Pinpoint the cell where the given text exists, returning its [x, y] midpoint coordinate. 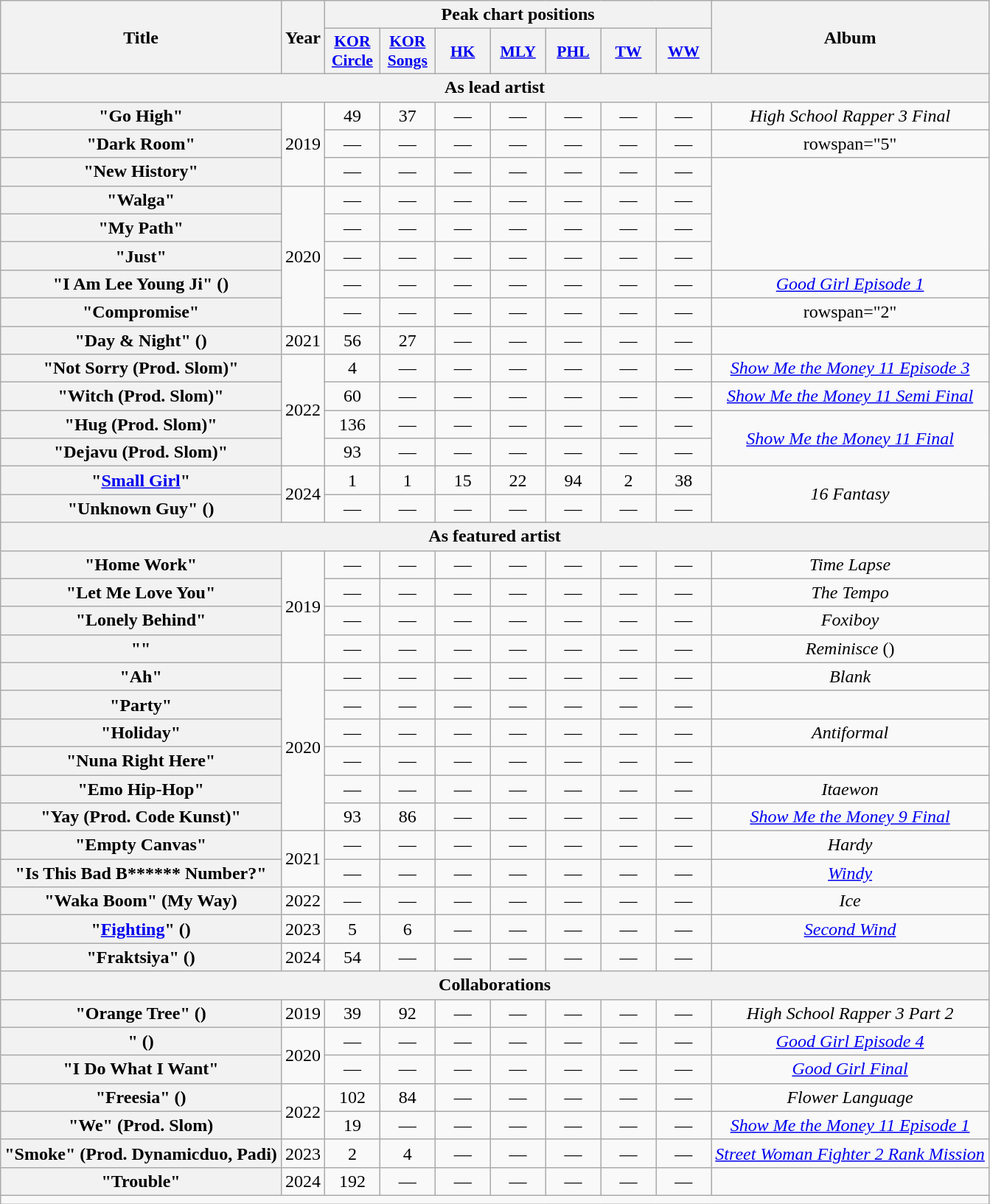
Good Girl Final [851, 1069]
Show Me the Money 9 Final [851, 817]
"Holiday" [142, 732]
84 [407, 1097]
"We" (Prod. Slom) [142, 1125]
Show Me the Money 11 Semi Final [851, 396]
The Tempo [851, 592]
Itaewon [851, 789]
86 [407, 817]
"Waka Boom" (My Way) [142, 901]
38 [684, 480]
Flower Language [851, 1097]
Good Girl Episode 1 [851, 284]
"Just" [142, 256]
" () [142, 1041]
54 [352, 957]
Good Girl Episode 4 [851, 1041]
High School Rapper 3 Final [851, 116]
MLY [517, 52]
Foxiboy [851, 620]
Year [302, 37]
KORCircle [352, 52]
"Witch (Prod. Slom)" [142, 396]
"My Path" [142, 228]
KORSongs [407, 52]
Reminisce () [851, 648]
"Hug (Prod. Slom)" [142, 424]
Blank [851, 676]
Show Me the Money 11 Episode 1 [851, 1125]
"Party" [142, 704]
"Home Work" [142, 564]
92 [407, 1013]
5 [352, 929]
Show Me the Money 11 Final [851, 438]
"I Do What I Want" [142, 1069]
"Dejavu (Prod. Slom)" [142, 452]
"Lonely Behind" [142, 620]
WW [684, 52]
Collaborations [495, 985]
94 [574, 480]
Street Woman Fighter 2 Rank Mission [851, 1153]
Show Me the Money 11 Episode 3 [851, 368]
"" [142, 648]
39 [352, 1013]
49 [352, 116]
HK [463, 52]
60 [352, 396]
192 [352, 1181]
PHL [574, 52]
As featured artist [495, 536]
136 [352, 424]
"Smoke" (Prod. Dynamicduo, Padi) [142, 1153]
"Fraktsiya" () [142, 957]
15 [463, 480]
Windy [851, 873]
22 [517, 480]
"Empty Canvas" [142, 845]
102 [352, 1097]
"Not Sorry (Prod. Slom)" [142, 368]
As lead artist [495, 88]
"Trouble" [142, 1181]
"Go High" [142, 116]
Second Wind [851, 929]
"Dark Room" [142, 144]
"Yay (Prod. Code Kunst)" [142, 817]
TW [628, 52]
Ice [851, 901]
rowspan="2" [851, 312]
"Compromise" [142, 312]
Album [851, 37]
37 [407, 116]
"Unknown Guy" () [142, 508]
Antiformal [851, 732]
rowspan="5" [851, 144]
27 [407, 340]
56 [352, 340]
"Fighting" () [142, 929]
"I Am Lee Young Ji" () [142, 284]
"New History" [142, 172]
"Ah" [142, 676]
Time Lapse [851, 564]
"Orange Tree" () [142, 1013]
"Is This Bad B****** Number?" [142, 873]
Hardy [851, 845]
High School Rapper 3 Part 2 [851, 1013]
"Day & Night" () [142, 340]
"Freesia" () [142, 1097]
19 [352, 1125]
Peak chart positions [517, 15]
"Walga" [142, 200]
"Small Girl" [142, 480]
Title [142, 37]
6 [407, 929]
"Nuna Right Here" [142, 760]
"Emo Hip-Hop" [142, 789]
16 Fantasy [851, 494]
"Let Me Love You" [142, 592]
